Search for the cell housing the specified text and yield its [x, y] center coordinate. 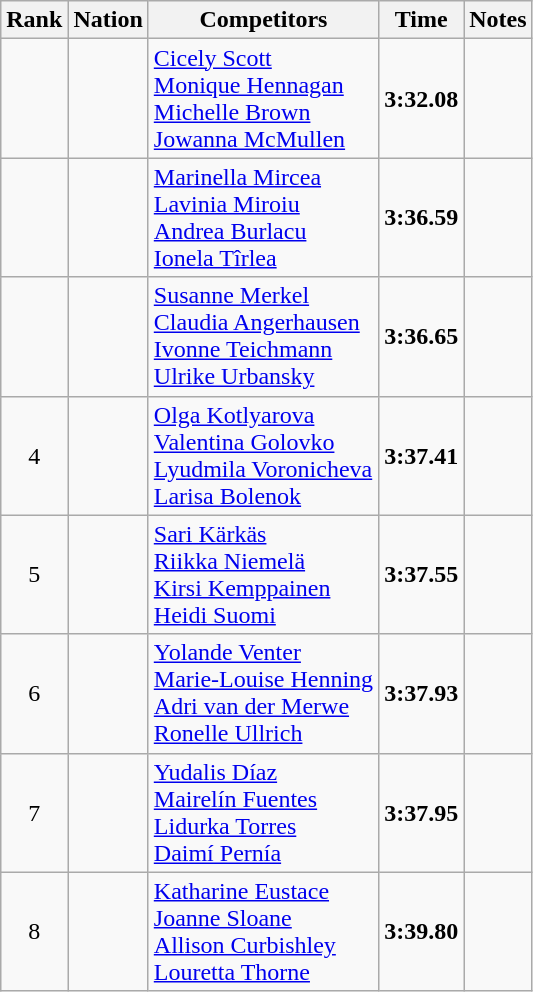
Cicely ScottMonique HennaganMichelle BrownJowanna McMullen [263, 98]
Time [422, 20]
Yudalis DíazMairelín FuentesLidurka TorresDaimí Pernía [263, 812]
5 [34, 574]
3:37.55 [422, 574]
3:32.08 [422, 98]
Sari KärkäsRiikka NiemeläKirsi KemppainenHeidi Suomi [263, 574]
Nation [108, 20]
Rank [34, 20]
Marinella MirceaLavinia MiroiuAndrea BurlacuIonela Tîrlea [263, 218]
3:37.93 [422, 694]
3:37.95 [422, 812]
7 [34, 812]
Katharine EustaceJoanne SloaneAllison CurbishleyLouretta Thorne [263, 932]
Notes [498, 20]
3:37.41 [422, 456]
3:39.80 [422, 932]
6 [34, 694]
Competitors [263, 20]
8 [34, 932]
Susanne MerkelClaudia AngerhausenIvonne TeichmannUlrike Urbansky [263, 336]
Olga KotlyarovaValentina GolovkoLyudmila VoronichevaLarisa Bolenok [263, 456]
Yolande VenterMarie-Louise HenningAdri van der MerweRonelle Ullrich [263, 694]
3:36.59 [422, 218]
3:36.65 [422, 336]
4 [34, 456]
